Find where the given text appears and provide that cell's center as [x, y] coordinate. 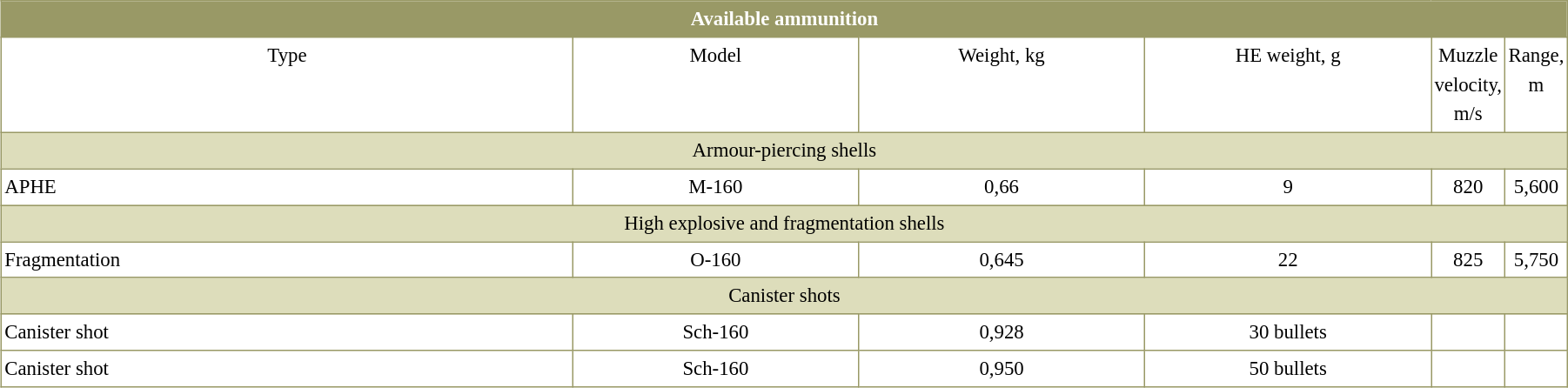
Canister shots [785, 296]
820 [1469, 187]
0,66 [1001, 187]
Range, m [1537, 84]
Fragmentation [287, 260]
5,750 [1537, 260]
Available ammunition [785, 19]
9 [1288, 187]
Weight, kg [1001, 84]
HE weight, g [1288, 84]
50 bullets [1288, 369]
Model [715, 84]
Armour-piercing shells [785, 151]
APHE [287, 187]
Muzzle velocity, m/s [1469, 84]
O-160 [715, 260]
Type [287, 84]
5,600 [1537, 187]
0,928 [1001, 332]
0,645 [1001, 260]
22 [1288, 260]
825 [1469, 260]
0,950 [1001, 369]
M-160 [715, 187]
30 bullets [1288, 332]
High explosive and fragmentation shells [785, 224]
